Detect which cell encompasses the target text, then output its (X, Y) center coordinate. 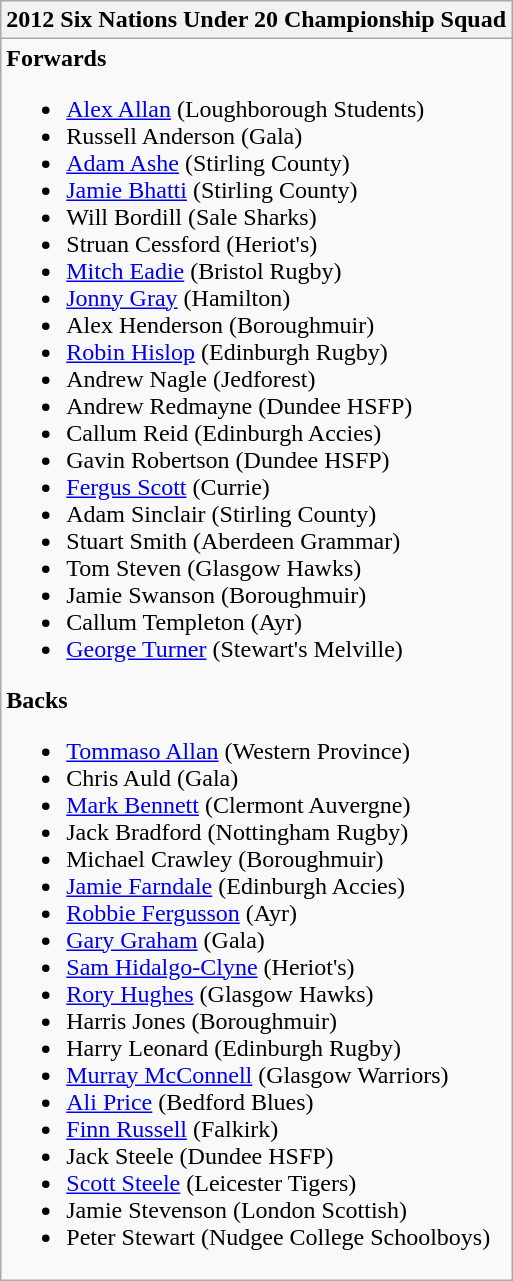
2012 Six Nations Under 20 Championship Squad (256, 20)
